Capture the cell that displays the provided text and extract its [X, Y] central coordinate. 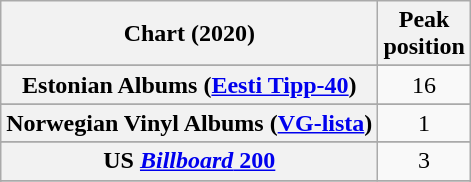
Peakposition [424, 34]
Norwegian Vinyl Albums (VG-lista) [190, 123]
Chart (2020) [190, 34]
US Billboard 200 [190, 161]
Estonian Albums (Eesti Tipp-40) [190, 85]
16 [424, 85]
3 [424, 161]
1 [424, 123]
